Determine the [X, Y] coordinate at the center of the cell enclosing the given text.  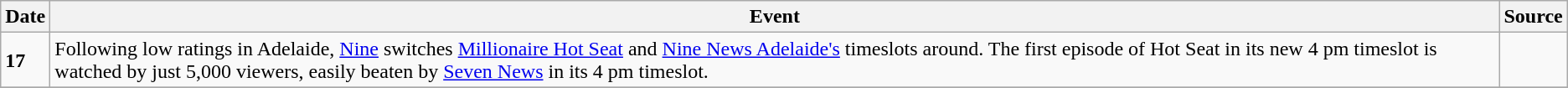
Date [25, 17]
17 [25, 60]
Event [775, 17]
Source [1533, 17]
